Identify which cell holds the provided text, then report its (X, Y) central coordinate. 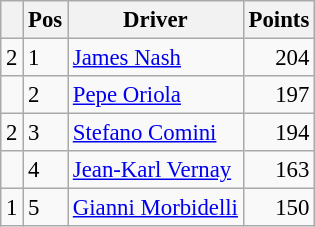
3 (46, 133)
Points (278, 20)
194 (278, 133)
197 (278, 95)
163 (278, 170)
150 (278, 208)
Pos (46, 20)
James Nash (156, 58)
5 (46, 208)
4 (46, 170)
Pepe Oriola (156, 95)
204 (278, 58)
Jean-Karl Vernay (156, 170)
Stefano Comini (156, 133)
Driver (156, 20)
Gianni Morbidelli (156, 208)
